Return [x, y] of the center of cell containing provided text 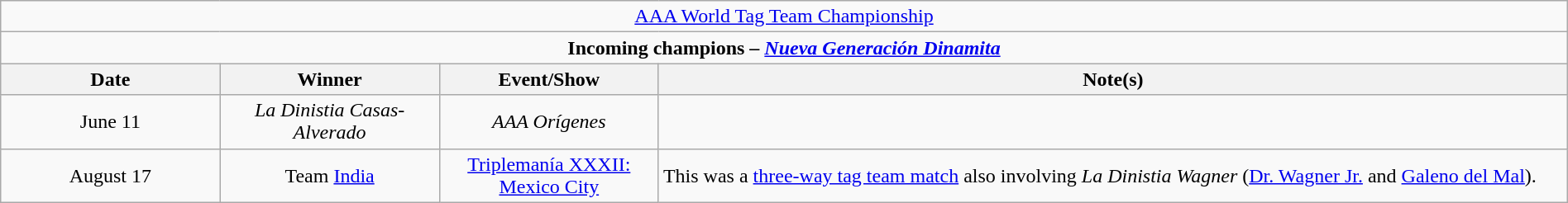
August 17 [111, 175]
June 11 [111, 122]
Event/Show [549, 79]
Date [111, 79]
This was a three-way tag team match also involving La Dinistia Wagner (Dr. Wagner Jr. and Galeno del Mal). [1113, 175]
AAA World Tag Team Championship [784, 17]
Team India [329, 175]
AAA Orígenes [549, 122]
Winner [329, 79]
Triplemanía XXXII: Mexico City [549, 175]
Incoming champions – Nueva Generación Dinamita [784, 48]
La Dinistia Casas-Alverado [329, 122]
Note(s) [1113, 79]
